Search for the cell housing the specified text and yield its (x, y) center coordinate. 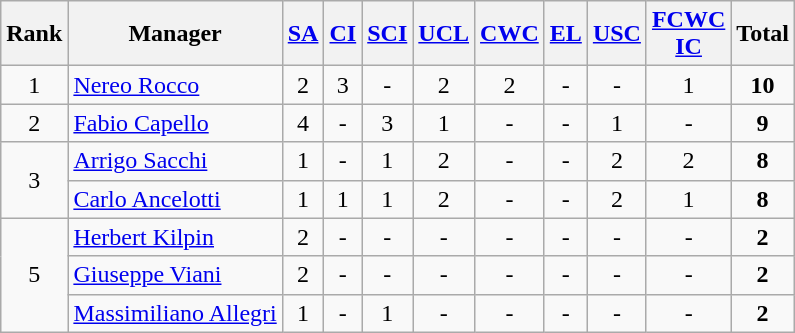
5 (34, 275)
Massimiliano Allegri (175, 313)
Carlo Ancelotti (175, 199)
SCI (388, 34)
9 (763, 123)
Total (763, 34)
10 (763, 85)
Fabio Capello (175, 123)
FCWC IC (688, 34)
USC (616, 34)
Arrigo Sacchi (175, 161)
Giuseppe Viani (175, 275)
CI (343, 34)
EL (566, 34)
UCL (444, 34)
Herbert Kilpin (175, 237)
CWC (510, 34)
Manager (175, 34)
SA (303, 34)
Rank (34, 34)
Nereo Rocco (175, 85)
4 (303, 123)
